Search for the cell housing the specified text and yield its [X, Y] center coordinate. 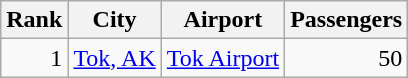
Tok Airport [222, 58]
Passengers [346, 20]
50 [346, 58]
City [114, 20]
Airport [222, 20]
Rank [34, 20]
Tok, AK [114, 58]
1 [34, 58]
